Provide the [x, y] coordinate of the cell's center where the given text is located.  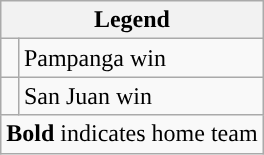
Bold indicates home team [132, 134]
Legend [132, 20]
San Juan win [140, 96]
Pampanga win [140, 58]
